Extract the (x, y) coordinate from the center of the cell holding the provided text.  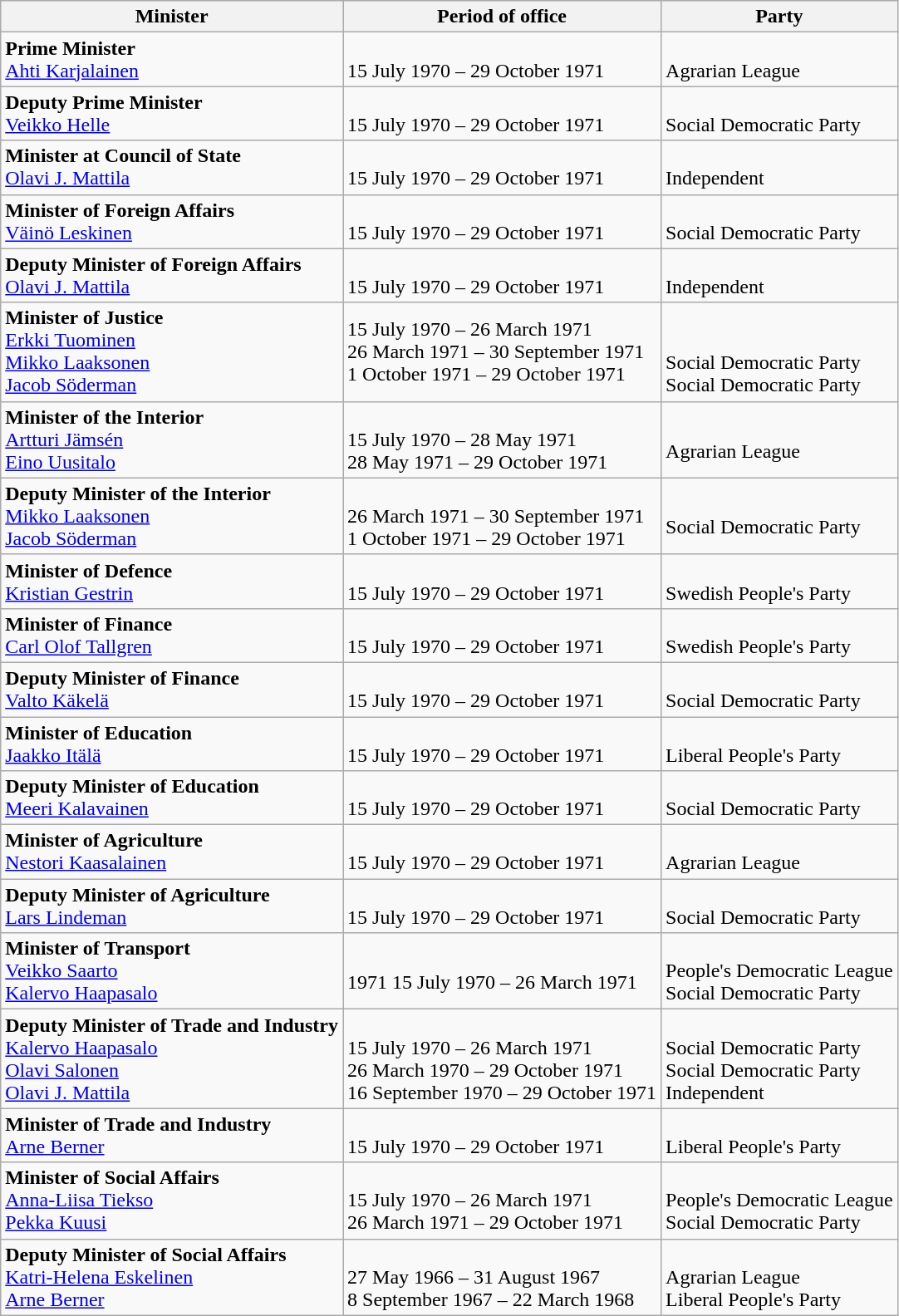
1971 15 July 1970 – 26 March 1971 (502, 971)
15 July 1970 – 26 March 197126 March 1971 – 29 October 1971 (502, 1201)
Deputy Minister of Social AffairsKatri-Helena Eskelinen Arne Berner (172, 1277)
Minister of EducationJaakko Itälä (172, 743)
Deputy Minister of EducationMeeri Kalavainen (172, 798)
Party (779, 17)
Minister of FinanceCarl Olof Tallgren (172, 635)
Social Democratic Party Social Democratic Party Independent (779, 1058)
15 July 1970 – 26 March 197126 March 1970 – 29 October 197116 September 1970 – 29 October 1971 (502, 1058)
Minister of the InteriorArtturi Jämsén Eino Uusitalo (172, 439)
Minister at Council of StateOlavi J. Mattila (172, 168)
Minister of Foreign AffairsVäinö Leskinen (172, 221)
Minister of Social AffairsAnna-Liisa Tiekso Pekka Kuusi (172, 1201)
Deputy Minister of Trade and IndustryKalervo HaapasaloOlavi SalonenOlavi J. Mattila (172, 1058)
Agrarian League Liberal People's Party (779, 1277)
Deputy Minister of FinanceValto Käkelä (172, 690)
Prime MinisterAhti Karjalainen (172, 60)
15 July 1970 – 26 March 1971 26 March 1971 – 30 September 1971 1 October 1971 – 29 October 1971 (502, 352)
Minister (172, 17)
Minister of AgricultureNestori Kaasalainen (172, 852)
Social Democratic Party Social Democratic Party (779, 352)
Deputy Minister of AgricultureLars Lindeman (172, 906)
Minister of DefenceKristian Gestrin (172, 582)
Deputy Minister of the InteriorMikko Laaksonen Jacob Söderman (172, 516)
Period of office (502, 17)
Deputy Prime MinisterVeikko Helle (172, 113)
15 July 1970 – 28 May 1971 28 May 1971 – 29 October 1971 (502, 439)
Minister of Trade and IndustryArne Berner (172, 1135)
27 May 1966 – 31 August 1967 8 September 1967 – 22 March 1968 (502, 1277)
Minister of JusticeErkki TuominenMikko Laaksonen Jacob Söderman (172, 352)
Deputy Minister of Foreign AffairsOlavi J. Mattila (172, 276)
26 March 1971 – 30 September 19711 October 1971 – 29 October 1971 (502, 516)
Minister of TransportVeikko Saarto Kalervo Haapasalo (172, 971)
